Determine the (x, y) coordinate at the center of the cell enclosing the given text.  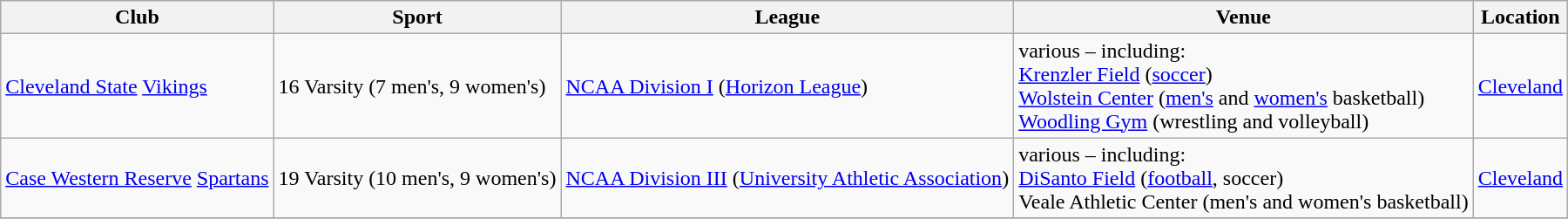
Venue (1244, 17)
19 Varsity (10 men's, 9 women's) (417, 178)
Location (1520, 17)
16 Varsity (7 men's, 9 women's) (417, 86)
Case Western Reserve Spartans (138, 178)
Club (138, 17)
League (787, 17)
Cleveland State Vikings (138, 86)
various – including:DiSanto Field (football, soccer)Veale Athletic Center (men's and women's basketball) (1244, 178)
various – including:Krenzler Field (soccer)Wolstein Center (men's and women's basketball)Woodling Gym (wrestling and volleyball) (1244, 86)
Sport (417, 17)
NCAA Division I (Horizon League) (787, 86)
NCAA Division III (University Athletic Association) (787, 178)
